Detect which cell encompasses the target text, then output its [X, Y] center coordinate. 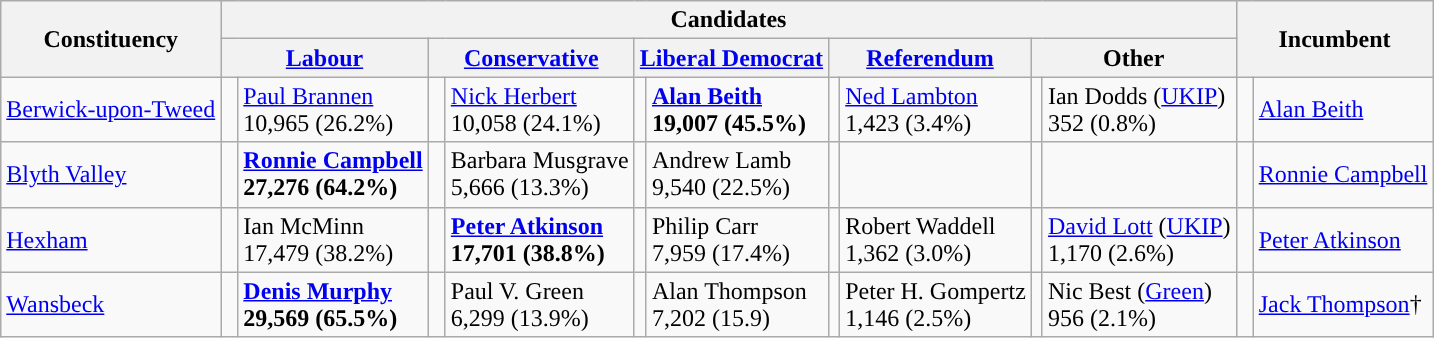
Peter Atkinson17,701 (38.8%) [540, 240]
Andrew Lamb9,540 (22.5%) [737, 174]
Blyth Valley [111, 174]
Ian Dodds (UKIP)352 (0.8%) [1139, 110]
Referendum [930, 58]
Candidates [728, 20]
Labour [324, 58]
Jack Thompson† [1343, 304]
Berwick-upon-Tweed [111, 110]
Alan Beith19,007 (45.5%) [737, 110]
Paul V. Green6,299 (13.9%) [540, 304]
Other [1134, 58]
Robert Waddell1,362 (3.0%) [936, 240]
Barbara Musgrave5,666 (13.3%) [540, 174]
Nick Herbert10,058 (24.1%) [540, 110]
Paul Brannen10,965 (26.2%) [333, 110]
Ned Lambton1,423 (3.4%) [936, 110]
David Lott (UKIP)1,170 (2.6%) [1139, 240]
Conservative [531, 58]
Hexham [111, 240]
Philip Carr7,959 (17.4%) [737, 240]
Constituency [111, 39]
Ronnie Campbell [1343, 174]
Peter Atkinson [1343, 240]
Wansbeck [111, 304]
Alan Thompson7,202 (15.9) [737, 304]
Alan Beith [1343, 110]
Incumbent [1334, 39]
Liberal Democrat [731, 58]
Ian McMinn17,479 (38.2%) [333, 240]
Ronnie Campbell27,276 (64.2%) [333, 174]
Denis Murphy29,569 (65.5%) [333, 304]
Peter H. Gompertz1,146 (2.5%) [936, 304]
Nic Best (Green)956 (2.1%) [1139, 304]
